Identify which cell holds the provided text, then report its (X, Y) central coordinate. 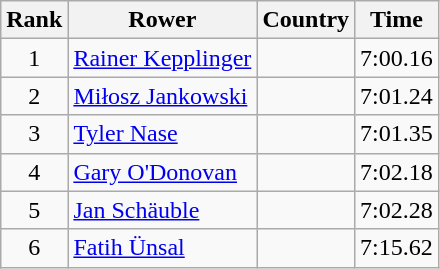
2 (34, 96)
6 (34, 248)
7:01.24 (397, 96)
Fatih Ünsal (162, 248)
Rank (34, 20)
7:00.16 (397, 58)
3 (34, 134)
Tyler Nase (162, 134)
Jan Schäuble (162, 210)
7:02.28 (397, 210)
7:01.35 (397, 134)
Gary O'Donovan (162, 172)
Country (306, 20)
Time (397, 20)
1 (34, 58)
Rower (162, 20)
5 (34, 210)
7:02.18 (397, 172)
Rainer Kepplinger (162, 58)
4 (34, 172)
Miłosz Jankowski (162, 96)
7:15.62 (397, 248)
